Provide the [X, Y] coordinate of the cell's center where the given text is located.  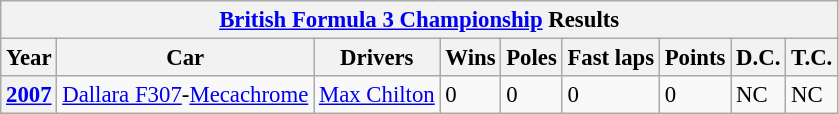
British Formula 3 Championship Results [420, 20]
Wins [470, 58]
Poles [532, 58]
D.C. [758, 58]
Fast laps [610, 58]
T.C. [812, 58]
Drivers [377, 58]
2007 [29, 95]
Points [694, 58]
Car [186, 58]
Max Chilton [377, 95]
Year [29, 58]
Dallara F307-Mecachrome [186, 95]
